Identify which cell holds the provided text, then report its [x, y] central coordinate. 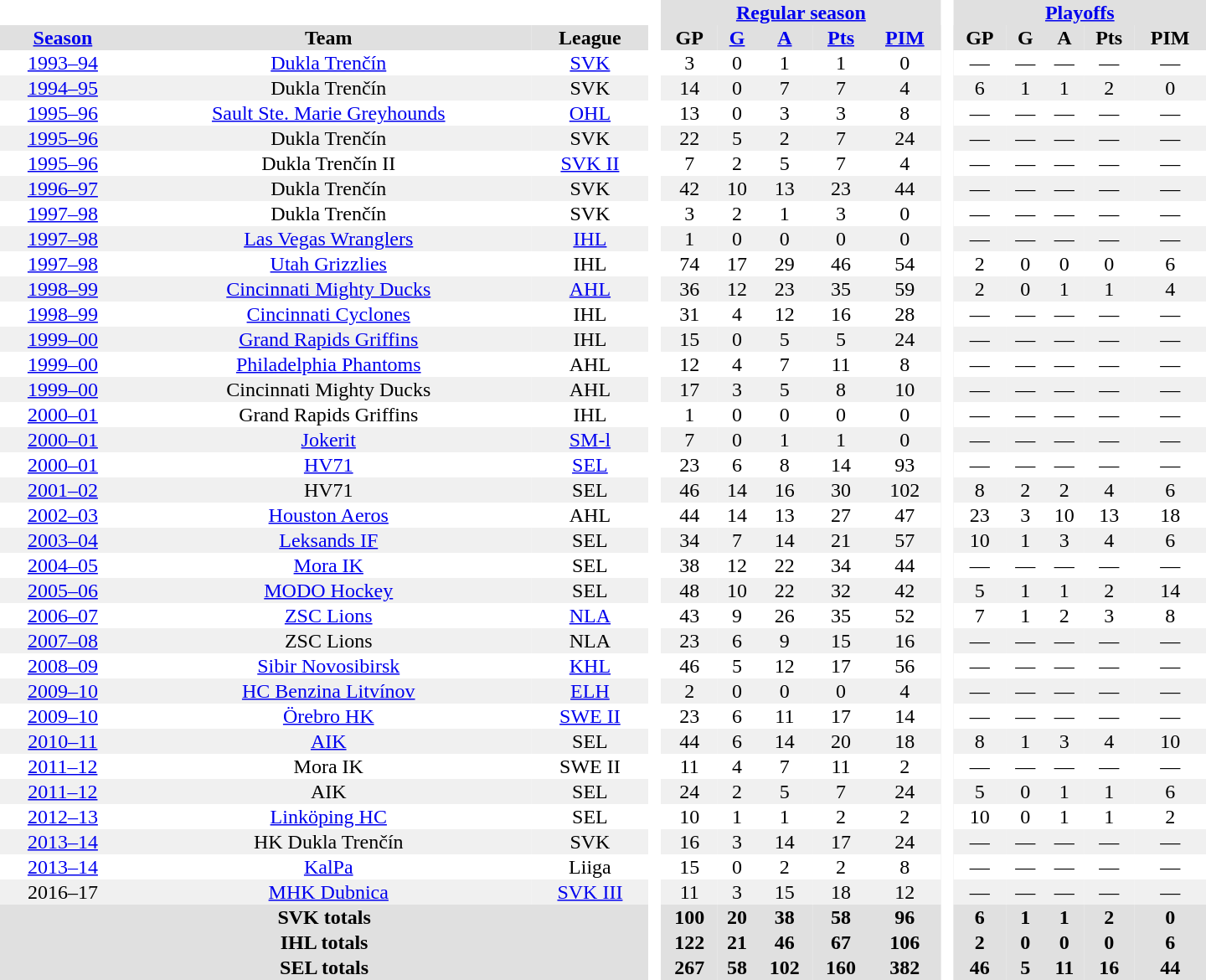
43 [690, 616]
Sault Ste. Marie Greyhounds [328, 113]
54 [905, 264]
2006–07 [63, 616]
31 [690, 314]
106 [905, 942]
57 [905, 540]
2002–03 [63, 515]
122 [690, 942]
Cincinnati Cyclones [328, 314]
MHK Dubnica [328, 892]
SM-l [590, 440]
29 [784, 264]
KHL [590, 666]
100 [690, 917]
26 [784, 616]
Dukla Trenčín II [328, 163]
Utah Grizzlies [328, 264]
Houston Aeros [328, 515]
Örebro HK [328, 716]
74 [690, 264]
2016–17 [63, 892]
32 [841, 591]
Leksands IF [328, 540]
Jokerit [328, 440]
30 [841, 490]
2001–02 [63, 490]
SVK III [590, 892]
67 [841, 942]
160 [841, 967]
SEL totals [324, 967]
Liiga [590, 867]
47 [905, 515]
1994–95 [63, 88]
267 [690, 967]
96 [905, 917]
2005–06 [63, 591]
2004–05 [63, 565]
ELH [590, 691]
SVK totals [324, 917]
36 [690, 289]
Team [328, 38]
Season [63, 38]
2007–08 [63, 641]
Regular season [801, 13]
IHL totals [324, 942]
27 [841, 515]
52 [905, 616]
Philadelphia Phantoms [328, 364]
382 [905, 967]
1993–94 [63, 63]
48 [690, 591]
OHL [590, 113]
93 [905, 465]
2008–09 [63, 666]
KalPa [328, 867]
Linköping HC [328, 817]
HC Benzina Litvínov [328, 691]
Playoffs [1080, 13]
2012–13 [63, 817]
Sibir Novosibirsk [328, 666]
MODO Hockey [328, 591]
56 [905, 666]
SVK II [590, 163]
League [590, 38]
59 [905, 289]
1996–97 [63, 188]
2003–04 [63, 540]
2010–11 [63, 741]
28 [905, 314]
Las Vegas Wranglers [328, 239]
HK Dukla Trenčín [328, 842]
